Detect which cell encompasses the target text, then output its (x, y) center coordinate. 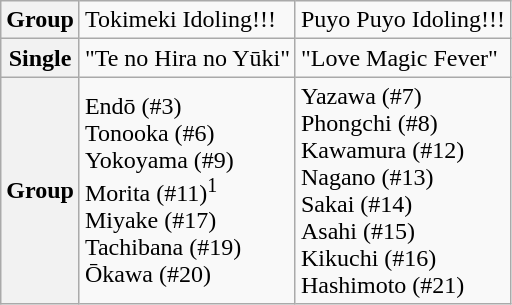
"Love Magic Fever" (402, 58)
Single (40, 58)
Tokimeki Idoling!!! (187, 20)
Endō (#3) Tonooka (#6) Yokoyama (#9) Morita (#11)1 Miyake (#17) Tachibana (#19) Ōkawa (#20) (187, 190)
Puyo Puyo Idoling!!! (402, 20)
"Te no Hira no Yūki" (187, 58)
Yazawa (#7) Phongchi (#8) Kawamura (#12) Nagano (#13) Sakai (#14) Asahi (#15) Kikuchi (#16) Hashimoto (#21) (402, 190)
